Pinpoint the cell where the given text exists, returning its [X, Y] midpoint coordinate. 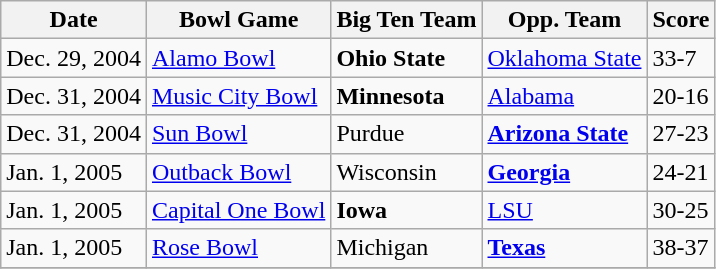
Capital One Bowl [238, 210]
Opp. Team [564, 20]
Date [74, 20]
LSU [564, 210]
30-25 [681, 210]
Alamo Bowl [238, 58]
Michigan [406, 248]
27-23 [681, 134]
Rose Bowl [238, 248]
Georgia [564, 172]
Minnesota [406, 96]
Purdue [406, 134]
38-37 [681, 248]
20-16 [681, 96]
Dec. 29, 2004 [74, 58]
Texas [564, 248]
Alabama [564, 96]
Iowa [406, 210]
Arizona State [564, 134]
Score [681, 20]
Bowl Game [238, 20]
Big Ten Team [406, 20]
Music City Bowl [238, 96]
Outback Bowl [238, 172]
33-7 [681, 58]
Ohio State [406, 58]
Sun Bowl [238, 134]
Wisconsin [406, 172]
Oklahoma State [564, 58]
24-21 [681, 172]
